Output the [X, Y] coordinate of the center of the cell containing the given text.  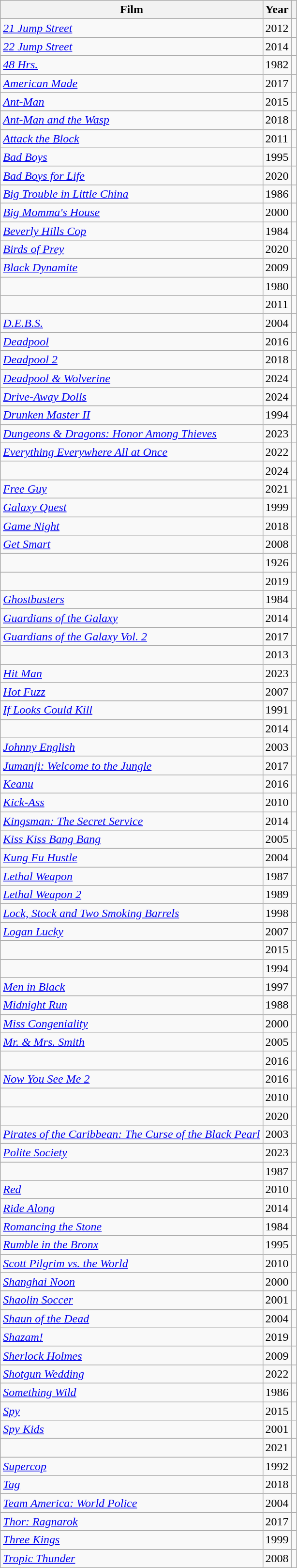
Guardians of the Galaxy [132, 618]
2012 [277, 28]
Miss Congeniality [132, 1024]
Kung Fu Hustle [132, 858]
Shaolin Soccer [132, 1300]
Tag [132, 1485]
Keanu [132, 784]
Game Night [132, 526]
Jumanji: Welcome to the Jungle [132, 765]
Romancing the Stone [132, 1226]
Kiss Kiss Bang Bang [132, 839]
Scott Pilgrim vs. the World [132, 1263]
Shazam! [132, 1337]
Deadpool 2 [132, 360]
1997 [277, 987]
Shotgun Wedding [132, 1374]
Big Trouble in Little China [132, 194]
Thor: Ragnarok [132, 1521]
Ant-Man and the Wasp [132, 120]
Kick-Ass [132, 802]
Bad Boys for Life [132, 175]
Team America: World Police [132, 1503]
Rumble in the Bronx [132, 1245]
Big Momma's House [132, 212]
Men in Black [132, 987]
Film [132, 10]
If Looks Could Kill [132, 710]
Mr. & Mrs. Smith [132, 1042]
Drunken Master II [132, 415]
2013 [277, 655]
Pirates of the Caribbean: The Curse of the Black Pearl [132, 1134]
Black Dynamite [132, 268]
Red [132, 1190]
D.E.B.S. [132, 323]
Free Guy [132, 489]
1988 [277, 1005]
Midnight Run [132, 1005]
Attack the Block [132, 139]
Shanghai Noon [132, 1282]
48 Hrs. [132, 65]
Ghostbusters [132, 600]
Year [277, 10]
21 Jump Street [132, 28]
Hot Fuzz [132, 692]
1991 [277, 710]
Ride Along [132, 1208]
Lock, Stock and Two Smoking Barrels [132, 913]
1992 [277, 1466]
Lethal Weapon 2 [132, 895]
Get Smart [132, 544]
1989 [277, 895]
1926 [277, 563]
Beverly Hills Cop [132, 231]
Bad Boys [132, 157]
Polite Society [132, 1153]
Now You See Me 2 [132, 1079]
Ant-Man [132, 102]
1998 [277, 913]
Birds of Prey [132, 249]
Tropic Thunder [132, 1558]
Logan Lucky [132, 931]
1980 [277, 286]
Everything Everywhere All at Once [132, 452]
Galaxy Quest [132, 507]
Spy Kids [132, 1429]
Kingsman: The Secret Service [132, 821]
Guardians of the Galaxy Vol. 2 [132, 637]
American Made [132, 83]
Spy [132, 1411]
Dungeons & Dragons: Honor Among Thieves [132, 434]
Three Kings [132, 1540]
Deadpool [132, 342]
Johnny English [132, 747]
1982 [277, 65]
Lethal Weapon [132, 876]
Deadpool & Wolverine [132, 378]
Drive-Away Dolls [132, 397]
Something Wild [132, 1392]
22 Jump Street [132, 47]
Shaun of the Dead [132, 1319]
Hit Man [132, 673]
Supercop [132, 1466]
Sherlock Holmes [132, 1355]
